Scan for the cell matching the given text and deliver its [x, y] coordinate at center. 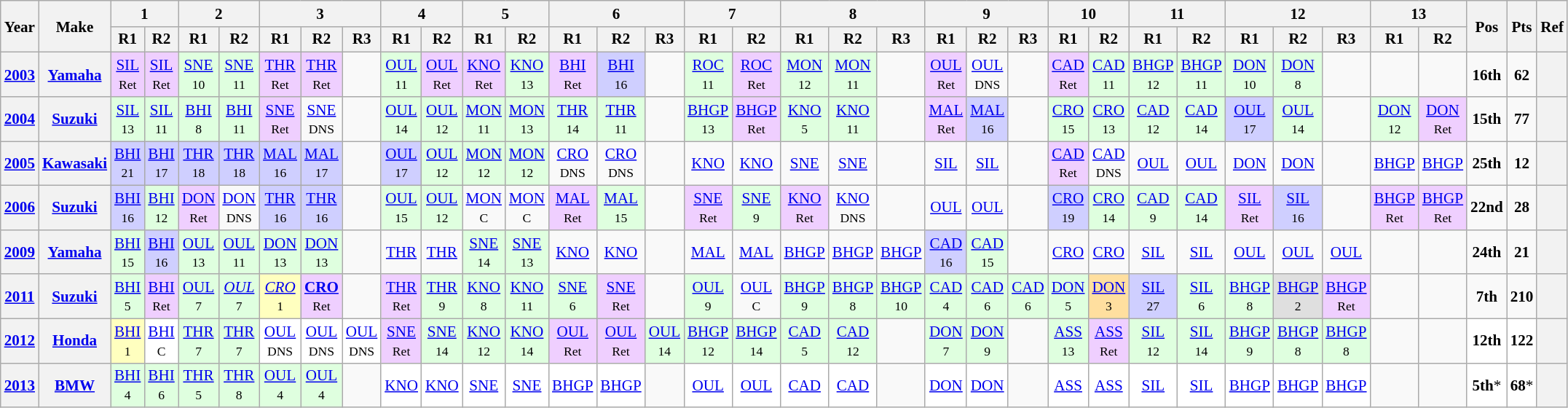
THR14 [572, 119]
KNODNS [853, 208]
DON8 [1298, 74]
BHGP13 [708, 119]
2005 [20, 163]
KNO13 [527, 74]
BMW [74, 385]
ASSRet [1108, 341]
THR8 [239, 385]
MAL17 [322, 163]
SNE9 [756, 208]
7 [733, 13]
12th [1487, 341]
Year [20, 26]
SNE13 [527, 252]
OUL13 [199, 252]
SIL11 [161, 119]
Pts [1522, 26]
CAD16 [945, 252]
5 [505, 13]
CAD5 [805, 341]
THR9 [442, 296]
KNO12 [484, 341]
ASS13 [1068, 341]
BHI12 [161, 208]
SIL6 [1201, 296]
SNE6 [572, 296]
OUL9 [708, 296]
BHI8 [199, 119]
CRO1 [280, 296]
Ref [1552, 26]
SIL13 [127, 119]
MON13 [527, 119]
SIL16 [1298, 208]
Honda [74, 341]
11 [1177, 13]
4 [421, 13]
7th [1487, 296]
2006 [20, 208]
BHGP11 [1201, 74]
BHIC [161, 341]
25th [1487, 163]
CRO14 [1108, 208]
8 [854, 13]
BHGP14 [756, 341]
BHI4 [127, 385]
SNE11 [239, 74]
2003 [20, 74]
16th [1487, 74]
ROCRet [756, 74]
2 [218, 13]
DON5 [1068, 296]
CADDNS [1108, 163]
OULC [756, 296]
BHI15 [127, 252]
2004 [20, 119]
SIL12 [1153, 341]
DON10 [1250, 74]
DON12 [1395, 119]
BHGP2 [1298, 296]
SNE10 [199, 74]
9 [986, 13]
ROC11 [708, 74]
2013 [20, 385]
BHI17 [161, 163]
CRO13 [1108, 119]
122 [1522, 341]
68* [1522, 385]
2009 [20, 252]
THR5 [199, 385]
Pos [1487, 26]
MAL15 [620, 208]
OUL15 [401, 208]
10 [1088, 13]
DON7 [945, 341]
Make [74, 26]
Kawasaki [74, 163]
CAD11 [1108, 74]
CRO19 [1068, 208]
BHI21 [127, 163]
62 [1522, 74]
DON3 [1108, 296]
THR11 [620, 119]
CAD15 [988, 252]
77 [1522, 119]
CAD4 [945, 296]
KNO14 [527, 341]
CRORet [322, 296]
13 [1419, 13]
CAD9 [1153, 208]
BHI5 [127, 296]
CRO15 [1068, 119]
2012 [20, 341]
KNO5 [805, 119]
15th [1487, 119]
BHI6 [161, 385]
6 [616, 13]
22nd [1487, 208]
BHI11 [239, 119]
SIL14 [1201, 341]
21 [1522, 252]
BHI1 [127, 341]
210 [1522, 296]
2011 [20, 296]
SNEDNS [322, 119]
DON9 [988, 341]
BHGP10 [901, 296]
5th* [1487, 385]
24th [1487, 252]
SIL27 [1153, 296]
3 [320, 13]
KNO8 [484, 296]
1 [144, 13]
DONDNS [239, 208]
28 [1522, 208]
